Output the (X, Y) coordinate of the center of the cell containing the given text.  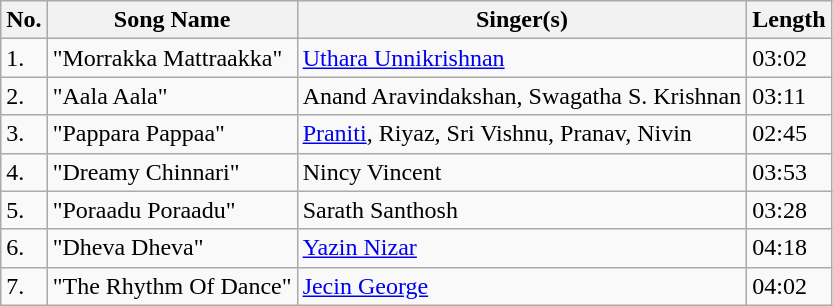
Singer(s) (522, 20)
Jecin George (522, 286)
02:45 (789, 134)
"Aala Aala" (172, 96)
3. (24, 134)
"Pappara Pappaa" (172, 134)
1. (24, 58)
Nincy Vincent (522, 172)
"Dheva Dheva" (172, 248)
2. (24, 96)
Uthara Unnikrishnan (522, 58)
6. (24, 248)
03:02 (789, 58)
03:53 (789, 172)
Praniti, Riyaz, Sri Vishnu, Pranav, Nivin (522, 134)
04:02 (789, 286)
4. (24, 172)
7. (24, 286)
Sarath Santhosh (522, 210)
Song Name (172, 20)
"Dreamy Chinnari" (172, 172)
"Morrakka Mattraakka" (172, 58)
"The Rhythm Of Dance" (172, 286)
"Poraadu Poraadu" (172, 210)
Length (789, 20)
03:11 (789, 96)
04:18 (789, 248)
03:28 (789, 210)
Anand Aravindakshan, Swagatha S. Krishnan (522, 96)
No. (24, 20)
Yazin Nizar (522, 248)
5. (24, 210)
